From the cell containing the given text, extract its center point as (x, y) coordinate. 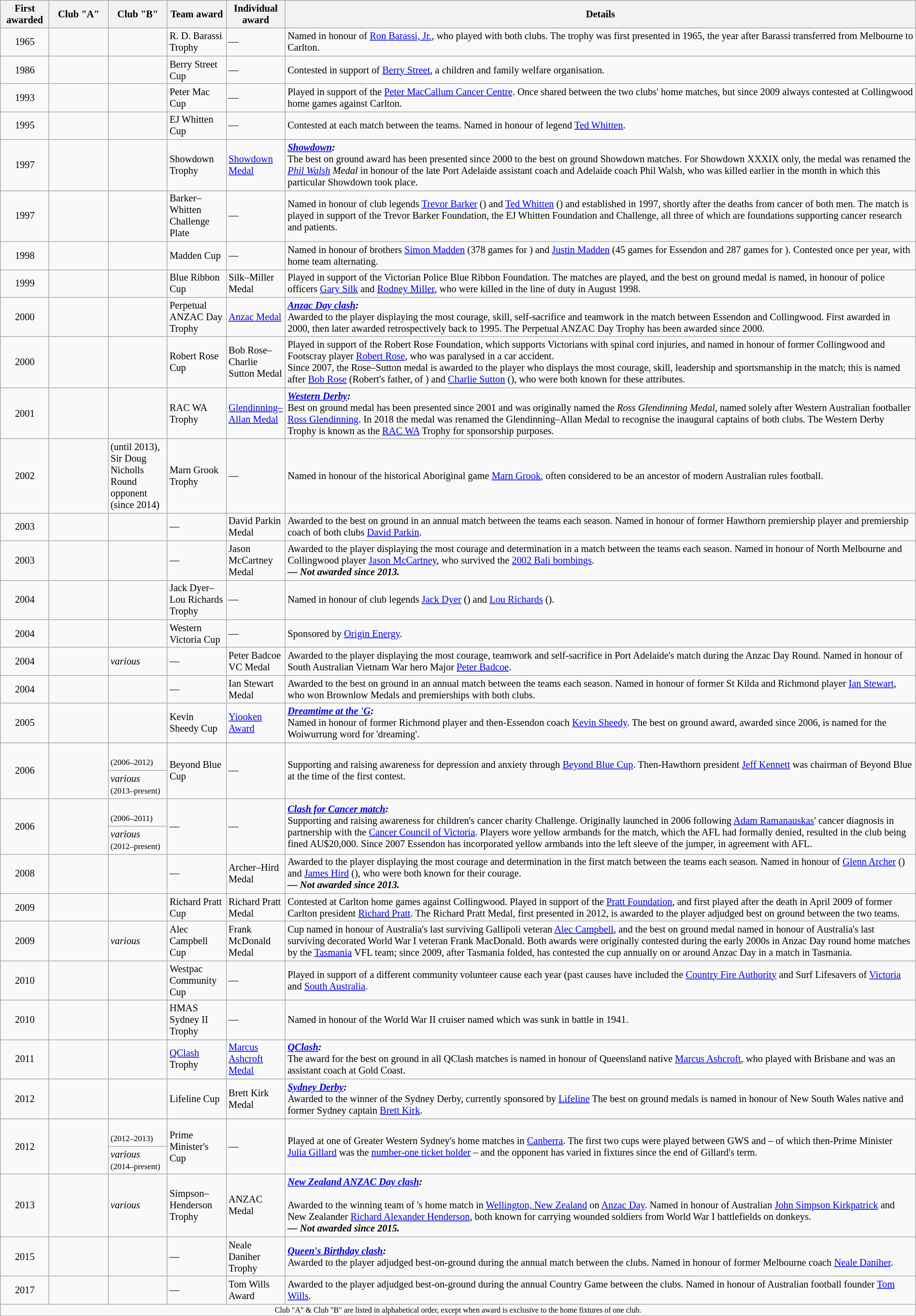
ANZAC Medal (256, 1205)
Ian Stewart Medal (256, 689)
First awarded (25, 14)
Archer–Hird Medal (256, 874)
Alec Campbell Cup (197, 941)
2005 (25, 723)
Club "A" (79, 14)
Marcus Ashcroft Medal (256, 1059)
R. D. Barassi Trophy (197, 42)
Club "A" & Club "B" are listed in alphabetical order, except when award is exclusive to the home fixtures of one club. (458, 1310)
Contested at each match between the teams. Named in honour of legend Ted Whitten. (600, 126)
Prime Minister's Cup (197, 1146)
Tom Wills Award (256, 1290)
Berry Street Cup (197, 70)
1995 (25, 126)
Sponsored by Origin Energy. (600, 634)
Individual award (256, 14)
Silk–Miller Medal (256, 283)
(2006–2012) (138, 756)
various(2014–present) (138, 1160)
Westpac Community Cup (197, 980)
Peter Badcoe VC Medal (256, 661)
Richard Pratt Medal (256, 907)
HMAS Sydney II Trophy (197, 1020)
Marn Grook Trophy (197, 476)
Bob Rose–Charlie Sutton Medal (256, 362)
2001 (25, 413)
various(2012–present) (138, 840)
1993 (25, 98)
2002 (25, 476)
Madden Cup (197, 255)
2015 (25, 1257)
Details (600, 14)
Anzac Medal (256, 317)
Beyond Blue Cup (197, 770)
Club "B" (138, 14)
David Parkin Medal (256, 527)
Showdown Trophy (197, 165)
(2006–2011) (138, 812)
Brett Kirk Medal (256, 1099)
Glendinning–Allan Medal (256, 413)
1998 (25, 255)
Blue Ribbon Cup (197, 283)
Simpson–Henderson Trophy (197, 1205)
Named in honour of the historical Aboriginal game Marn Grook, often considered to be an ancestor of modern Australian rules football. (600, 476)
Perpetual ANZAC Day Trophy (197, 317)
1965 (25, 42)
Team award (197, 14)
Barker–Whitten Challenge Plate (197, 216)
2013 (25, 1205)
1999 (25, 283)
Richard Pratt Cup (197, 907)
2011 (25, 1059)
Lifeline Cup (197, 1099)
Named in honour of the World War II cruiser named which was sunk in battle in 1941. (600, 1020)
Neale Daniher Trophy (256, 1257)
Named in honour of club legends Jack Dyer () and Lou Richards (). (600, 600)
2017 (25, 1290)
Jason McCartney Medal (256, 561)
QClash Trophy (197, 1059)
Frank McDonald Medal (256, 941)
Showdown Medal (256, 165)
(2012–2013) (138, 1132)
Jack Dyer–Lou Richards Trophy (197, 600)
1986 (25, 70)
various(2013–present) (138, 784)
RAC WA Trophy (197, 413)
Peter Mac Cup (197, 98)
Robert Rose Cup (197, 362)
Western Victoria Cup (197, 634)
Contested in support of Berry Street, a children and family welfare organisation. (600, 70)
(until 2013), Sir Doug Nicholls Round opponent (since 2014) (138, 476)
2008 (25, 874)
EJ Whitten Cup (197, 126)
Yiooken Award (256, 723)
Kevin Sheedy Cup (197, 723)
